Locate the cell with the specified text and output its [X, Y] center coordinate. 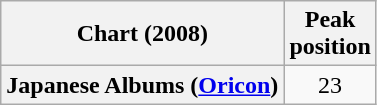
Japanese Albums (Oricon) [142, 85]
Peakposition [330, 34]
23 [330, 85]
Chart (2008) [142, 34]
